Find where the given text appears and provide that cell's center as (x, y) coordinate. 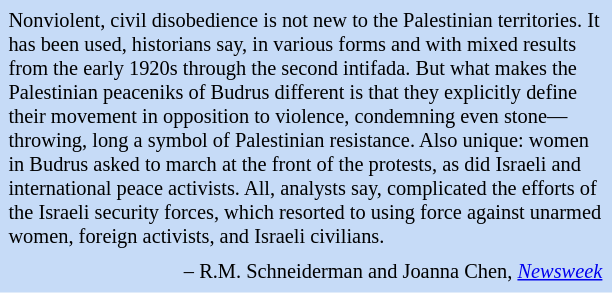
– R.M. Schneiderman and Joanna Chen, Newsweek (306, 272)
